Locate the cell with the specified text and output its [x, y] center coordinate. 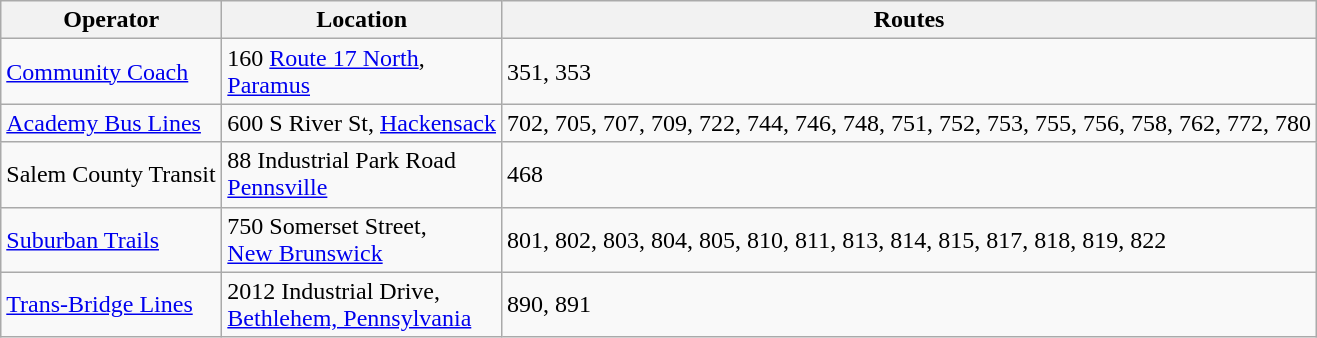
160 Route 17 North,Paramus [362, 72]
Operator [112, 20]
Location [362, 20]
88 Industrial Park RoadPennsville [362, 174]
Academy Bus Lines [112, 123]
Suburban Trails [112, 240]
Salem County Transit [112, 174]
801, 802, 803, 804, 805, 810, 811, 813, 814, 815, 817, 818, 819, 822 [910, 240]
Trans-Bridge Lines [112, 304]
890, 891 [910, 304]
351, 353 [910, 72]
2012 Industrial Drive,Bethlehem, Pennsylvania [362, 304]
750 Somerset Street,New Brunswick [362, 240]
468 [910, 174]
Routes [910, 20]
Community Coach [112, 72]
702, 705, 707, 709, 722, 744, 746, 748, 751, 752, 753, 755, 756, 758, 762, 772, 780 [910, 123]
600 S River St, Hackensack [362, 123]
